Detect which cell encompasses the target text, then output its (X, Y) center coordinate. 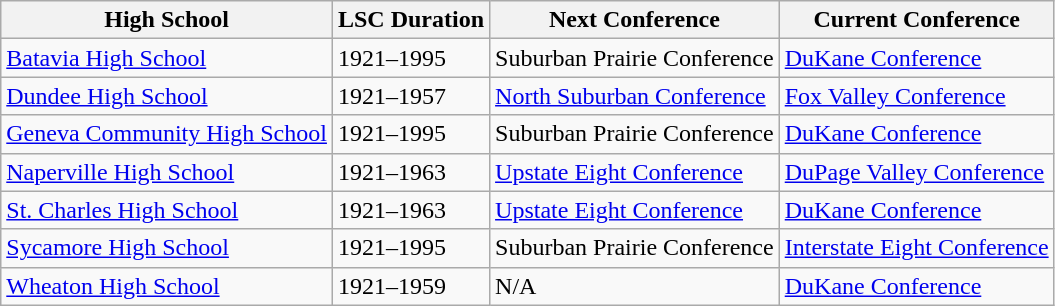
Wheaton High School (167, 286)
Fox Valley Conference (916, 96)
LSC Duration (410, 20)
DuPage Valley Conference (916, 172)
Geneva Community High School (167, 134)
Batavia High School (167, 58)
Naperville High School (167, 172)
Interstate Eight Conference (916, 248)
1921–1959 (410, 286)
Next Conference (635, 20)
North Suburban Conference (635, 96)
Dundee High School (167, 96)
1921–1957 (410, 96)
Current Conference (916, 20)
St. Charles High School (167, 210)
N/A (635, 286)
High School (167, 20)
Sycamore High School (167, 248)
